Output the (x, y) coordinate of the center of the cell containing the given text.  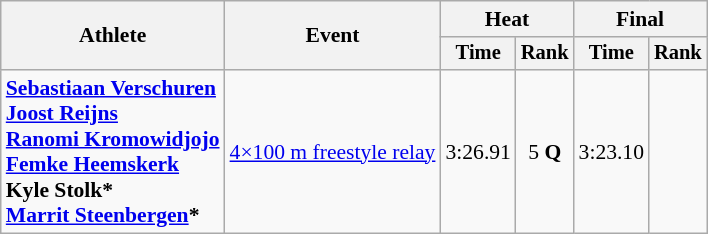
Event (333, 36)
5 Q (545, 152)
4×100 m freestyle relay (333, 152)
Sebastiaan VerschurenJoost ReijnsRanomi KromowidjojoFemke HeemskerkKyle Stolk*Marrit Steenbergen* (113, 152)
Heat (506, 19)
3:23.10 (612, 152)
3:26.91 (478, 152)
Final (640, 19)
Athlete (113, 36)
